Detect which cell encompasses the target text, then output its (X, Y) center coordinate. 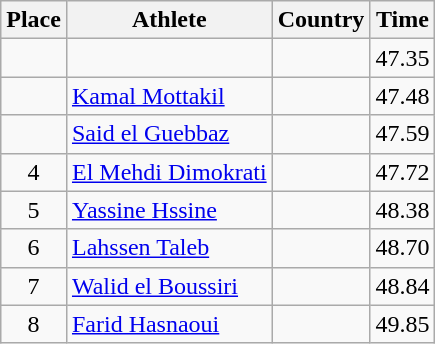
Lahssen Taleb (169, 248)
Yassine Hssine (169, 210)
5 (34, 210)
49.85 (402, 324)
6 (34, 248)
48.38 (402, 210)
4 (34, 172)
Athlete (169, 20)
7 (34, 286)
Walid el Boussiri (169, 286)
47.35 (402, 58)
Said el Guebbaz (169, 134)
Time (402, 20)
47.48 (402, 96)
Farid Hasnaoui (169, 324)
Place (34, 20)
El Mehdi Dimokrati (169, 172)
48.84 (402, 286)
8 (34, 324)
47.59 (402, 134)
47.72 (402, 172)
48.70 (402, 248)
Kamal Mottakil (169, 96)
Country (321, 20)
